Detect which cell encompasses the target text, then output its (X, Y) center coordinate. 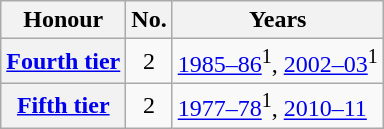
Fifth tier (64, 106)
1977–781, 2010–11 (278, 106)
Years (278, 20)
1985–861, 2002–031 (278, 62)
Honour (64, 20)
Fourth tier (64, 62)
No. (149, 20)
